Locate the cell with the specified text and output its (x, y) center coordinate. 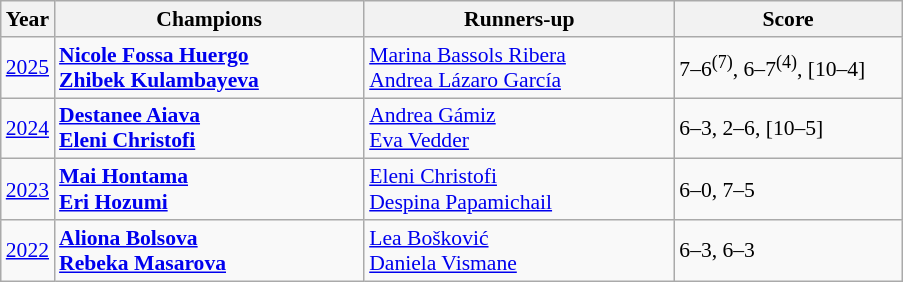
6–3, 2–6, [10–5] (788, 128)
7–6(7), 6–7(4), [10–4] (788, 68)
2024 (28, 128)
Champions (209, 19)
Mai Hontama Eri Hozumi (209, 190)
2022 (28, 250)
Year (28, 19)
6–0, 7–5 (788, 190)
2023 (28, 190)
2025 (28, 68)
6–3, 6–3 (788, 250)
Eleni Christofi Despina Papamichail (519, 190)
Nicole Fossa Huergo Zhibek Kulambayeva (209, 68)
Runners-up (519, 19)
Aliona Bolsova Rebeka Masarova (209, 250)
Marina Bassols Ribera Andrea Lázaro García (519, 68)
Andrea Gámiz Eva Vedder (519, 128)
Score (788, 19)
Destanee Aiava Eleni Christofi (209, 128)
Lea Bošković Daniela Vismane (519, 250)
